Locate the cell with the specified text and output its [X, Y] center coordinate. 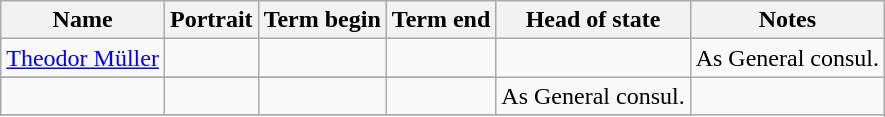
Theodor Müller [83, 58]
Head of state [593, 20]
Term end [441, 20]
Term begin [322, 20]
Portrait [211, 20]
Name [83, 20]
Notes [787, 20]
